Extract the [x, y] coordinate from the center of the cell holding the provided text.  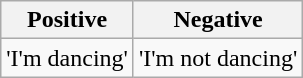
'I'm dancing' [68, 58]
'I'm not dancing' [218, 58]
Positive [68, 20]
Negative [218, 20]
